Determine the (x, y) coordinate at the center of the cell enclosing the given text.  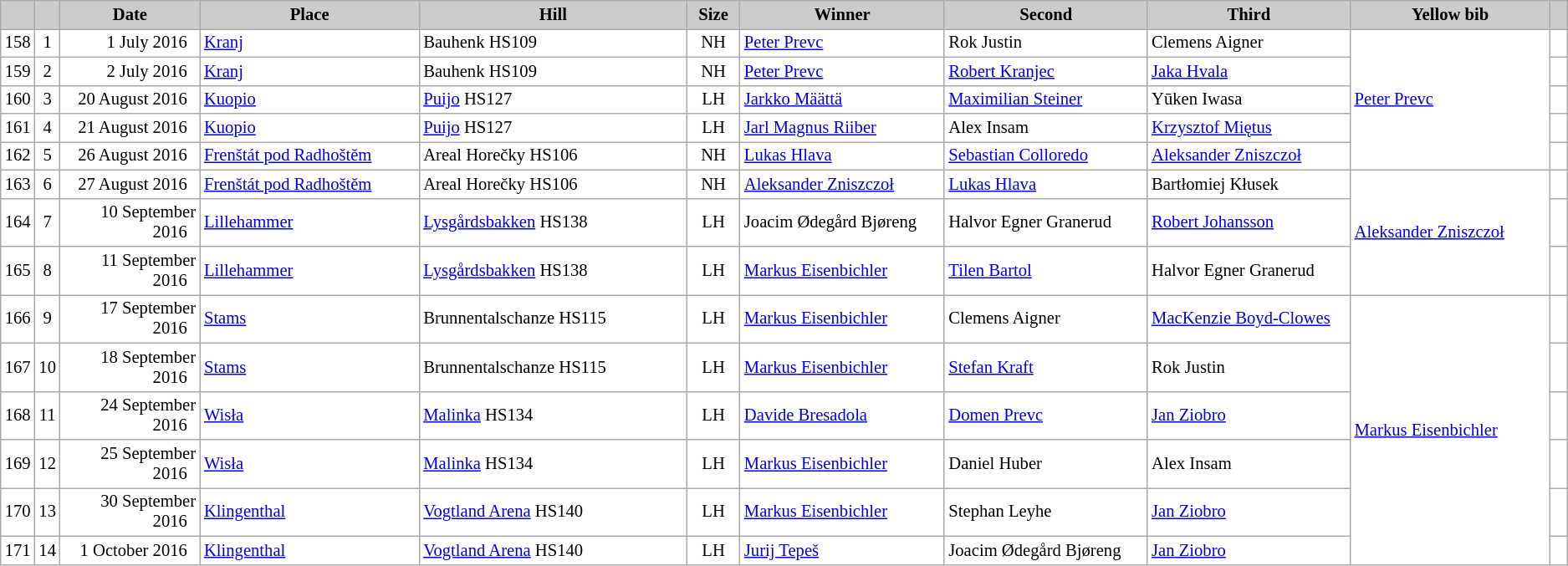
1 (47, 43)
26 August 2016 (130, 156)
Bartłomiej Kłusek (1249, 184)
2 (47, 71)
165 (18, 270)
3 (47, 99)
MacKenzie Boyd-Clowes (1249, 319)
161 (18, 128)
158 (18, 43)
Krzysztof Miętus (1249, 128)
2 July 2016 (130, 71)
162 (18, 156)
Jurij Tepeš (842, 550)
5 (47, 156)
Date (130, 14)
164 (18, 222)
9 (47, 319)
159 (18, 71)
Tilen Bartol (1045, 270)
30 September 2016 (130, 512)
6 (47, 184)
10 September 2016 (130, 222)
Third (1249, 14)
8 (47, 270)
Domen Prevc (1045, 416)
171 (18, 550)
Sebastian Colloredo (1045, 156)
12 (47, 464)
Yellow bib (1450, 14)
1 October 2016 (130, 550)
167 (18, 367)
160 (18, 99)
24 September 2016 (130, 416)
11 (47, 416)
Stefan Kraft (1045, 367)
1 July 2016 (130, 43)
Jaka Hvala (1249, 71)
17 September 2016 (130, 319)
20 August 2016 (130, 99)
Stephan Leyhe (1045, 512)
163 (18, 184)
Winner (842, 14)
Place (309, 14)
4 (47, 128)
Jarl Magnus Riiber (842, 128)
Yūken Iwasa (1249, 99)
7 (47, 222)
Robert Johansson (1249, 222)
Robert Kranjec (1045, 71)
Daniel Huber (1045, 464)
Size (713, 14)
27 August 2016 (130, 184)
11 September 2016 (130, 270)
Hill (553, 14)
10 (47, 367)
168 (18, 416)
166 (18, 319)
18 September 2016 (130, 367)
Maximilian Steiner (1045, 99)
Jarkko Määttä (842, 99)
25 September 2016 (130, 464)
13 (47, 512)
14 (47, 550)
170 (18, 512)
21 August 2016 (130, 128)
Davide Bresadola (842, 416)
Second (1045, 14)
169 (18, 464)
